Find where the given text appears and provide that cell's center as [x, y] coordinate. 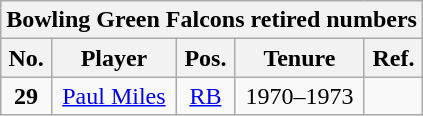
Pos. [205, 58]
Bowling Green Falcons retired numbers [212, 20]
1970–1973 [299, 96]
No. [26, 58]
Tenure [299, 58]
Player [114, 58]
RB [205, 96]
Ref. [393, 58]
Paul Miles [114, 96]
29 [26, 96]
